Search for the cell housing the specified text and yield its [x, y] center coordinate. 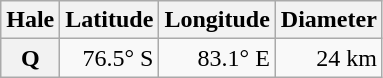
83.1° E [217, 58]
Hale [30, 20]
76.5° S [110, 58]
Diameter [328, 20]
Longitude [217, 20]
Q [30, 58]
24 km [328, 58]
Latitude [110, 20]
